Extract the [x, y] coordinate from the center of the cell holding the provided text.  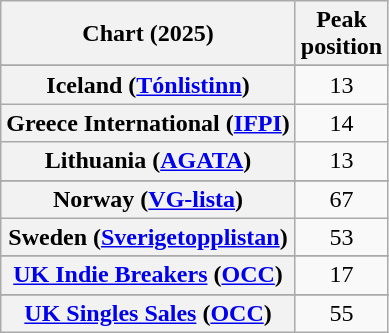
67 [341, 199]
UK Indie Breakers (OCC) [148, 275]
14 [341, 123]
17 [341, 275]
Peakposition [341, 34]
53 [341, 237]
55 [341, 313]
Chart (2025) [148, 34]
Sweden (Sverigetopplistan) [148, 237]
Norway (VG-lista) [148, 199]
Lithuania (AGATA) [148, 161]
Iceland (Tónlistinn) [148, 85]
UK Singles Sales (OCC) [148, 313]
Greece International (IFPI) [148, 123]
